Scan for the cell matching the given text and deliver its [X, Y] coordinate at center. 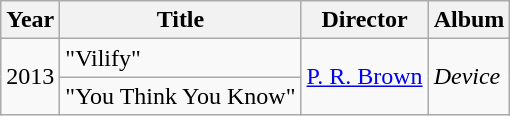
Title [180, 20]
"You Think You Know" [180, 96]
"Vilify" [180, 58]
Director [364, 20]
Album [469, 20]
Year [30, 20]
P. R. Brown [364, 77]
2013 [30, 77]
Device [469, 77]
